Identify which cell holds the provided text, then report its [X, Y] central coordinate. 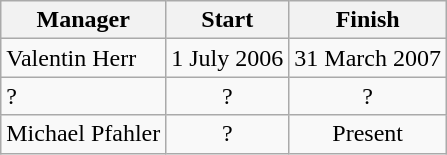
Present [368, 134]
Manager [84, 20]
31 March 2007 [368, 58]
Michael Pfahler [84, 134]
Finish [368, 20]
Valentin Herr [84, 58]
1 July 2006 [228, 58]
Start [228, 20]
